Search for the cell housing the specified text and yield its (x, y) center coordinate. 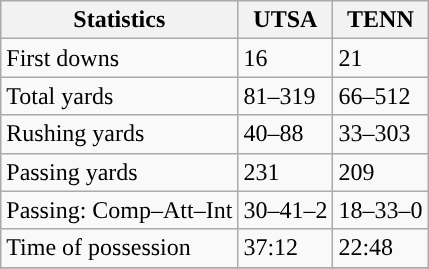
66–512 (380, 96)
33–303 (380, 134)
UTSA (286, 20)
40–88 (286, 134)
Rushing yards (120, 134)
Total yards (120, 96)
209 (380, 172)
Passing yards (120, 172)
Statistics (120, 20)
Passing: Comp–Att–Int (120, 210)
TENN (380, 20)
30–41–2 (286, 210)
18–33–0 (380, 210)
22:48 (380, 248)
21 (380, 58)
81–319 (286, 96)
16 (286, 58)
Time of possession (120, 248)
231 (286, 172)
37:12 (286, 248)
First downs (120, 58)
